Search for the cell housing the specified text and yield its (x, y) center coordinate. 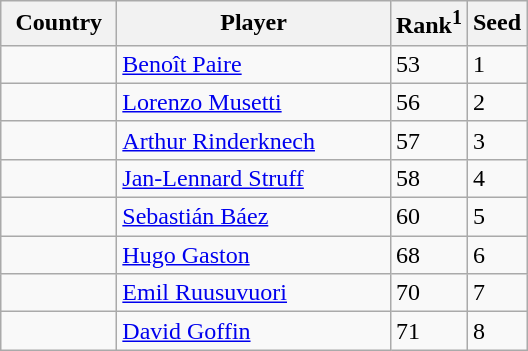
7 (496, 293)
58 (428, 178)
Emil Ruusuvuori (254, 293)
Country (59, 24)
60 (428, 217)
68 (428, 255)
Arthur Rinderknech (254, 140)
David Goffin (254, 331)
71 (428, 331)
56 (428, 102)
Seed (496, 24)
2 (496, 102)
Jan-Lennard Struff (254, 178)
57 (428, 140)
53 (428, 64)
70 (428, 293)
Sebastián Báez (254, 217)
6 (496, 255)
1 (496, 64)
Hugo Gaston (254, 255)
Lorenzo Musetti (254, 102)
5 (496, 217)
Player (254, 24)
8 (496, 331)
3 (496, 140)
4 (496, 178)
Benoît Paire (254, 64)
Rank1 (428, 24)
